From the cell containing the given text, extract its center point as (x, y) coordinate. 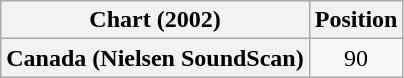
Chart (2002) (155, 20)
90 (356, 58)
Canada (Nielsen SoundScan) (155, 58)
Position (356, 20)
